Return [X, Y] of the center of cell containing provided text 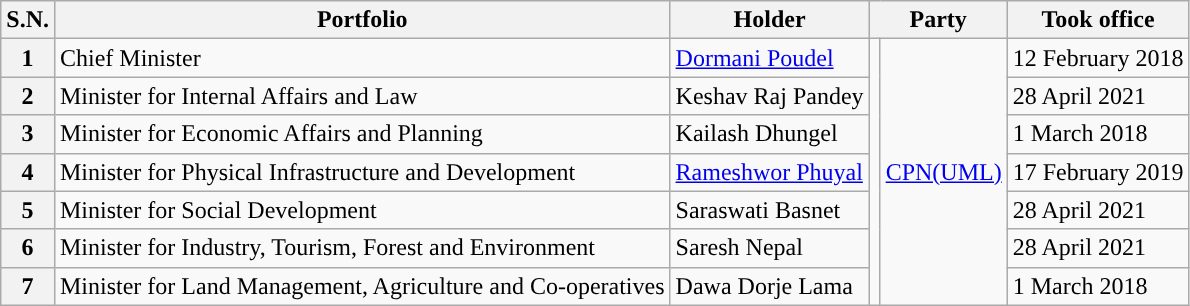
Minister for Physical Infrastructure and Development [362, 172]
Saraswati Basnet [770, 210]
17 February 2019 [1098, 172]
Dawa Dorje Lama [770, 286]
Minister for Internal Affairs and Law [362, 96]
Rameshwor Phuyal [770, 172]
Chief Minister [362, 58]
4 [28, 172]
Minister for Social Development [362, 210]
Holder [770, 20]
3 [28, 134]
Portfolio [362, 20]
12 February 2018 [1098, 58]
Took office [1098, 20]
6 [28, 248]
7 [28, 286]
2 [28, 96]
1 [28, 58]
Party [938, 20]
S.N. [28, 20]
5 [28, 210]
Kailash Dhungel [770, 134]
CPN(UML) [944, 172]
Minister for Economic Affairs and Planning [362, 134]
Saresh Nepal [770, 248]
Minister for Industry, Tourism, Forest and Environment [362, 248]
Keshav Raj Pandey [770, 96]
Minister for Land Management, Agriculture and Co-operatives [362, 286]
Dormani Poudel [770, 58]
